Detect which cell encompasses the target text, then output its (X, Y) center coordinate. 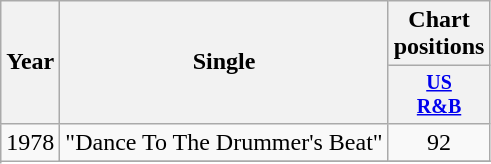
"Dance To The Drummer's Beat" (224, 142)
Chart positions (439, 34)
92 (439, 142)
USR&B (439, 94)
1978 (30, 142)
Single (224, 62)
Year (30, 62)
